Output the (X, Y) coordinate of the center of the cell containing the given text.  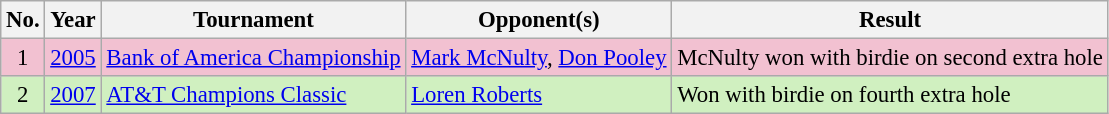
No. (23, 20)
Bank of America Championship (254, 58)
Tournament (254, 20)
Won with birdie on fourth extra hole (890, 95)
Mark McNulty, Don Pooley (539, 58)
AT&T Champions Classic (254, 95)
1 (23, 58)
2 (23, 95)
2007 (73, 95)
2005 (73, 58)
Loren Roberts (539, 95)
Year (73, 20)
McNulty won with birdie on second extra hole (890, 58)
Result (890, 20)
Opponent(s) (539, 20)
